Determine the (X, Y) coordinate at the center of the cell enclosing the given text.  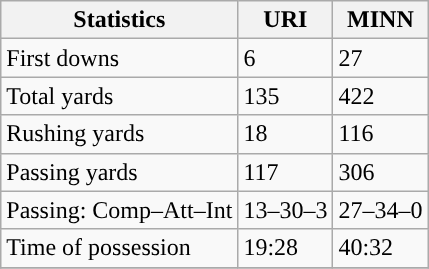
27 (380, 58)
Rushing yards (120, 134)
116 (380, 134)
Total yards (120, 96)
18 (286, 134)
27–34–0 (380, 210)
422 (380, 96)
135 (286, 96)
Statistics (120, 20)
First downs (120, 58)
Time of possession (120, 248)
MINN (380, 20)
40:32 (380, 248)
19:28 (286, 248)
6 (286, 58)
117 (286, 172)
306 (380, 172)
Passing yards (120, 172)
Passing: Comp–Att–Int (120, 210)
13–30–3 (286, 210)
URI (286, 20)
